From the cell containing the given text, extract its center point as (X, Y) coordinate. 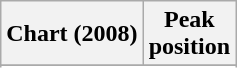
Peakposition (189, 34)
Chart (2008) (72, 34)
